Identify which cell holds the provided text, then report its (X, Y) central coordinate. 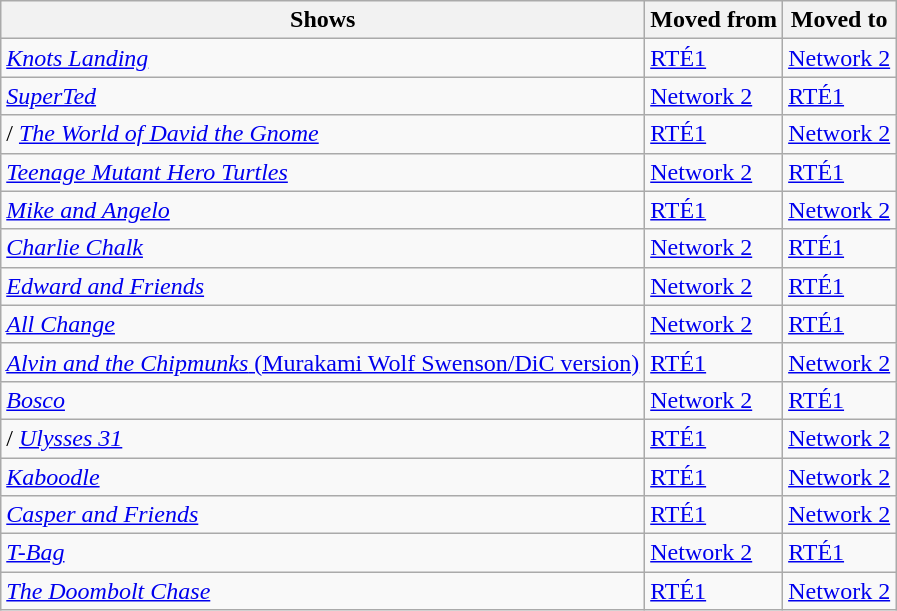
Bosco (323, 400)
Knots Landing (323, 58)
/ The World of David the Gnome (323, 134)
SuperTed (323, 96)
Casper and Friends (323, 515)
Teenage Mutant Hero Turtles (323, 172)
Charlie Chalk (323, 248)
Alvin and the Chipmunks (Murakami Wolf Swenson/DiC version) (323, 362)
Kaboodle (323, 477)
All Change (323, 324)
Shows (323, 20)
Moved from (714, 20)
Mike and Angelo (323, 210)
Moved to (840, 20)
The Doombolt Chase (323, 591)
T-Bag (323, 553)
Edward and Friends (323, 286)
/ Ulysses 31 (323, 438)
